Extract the (X, Y) coordinate from the center of the cell holding the provided text.  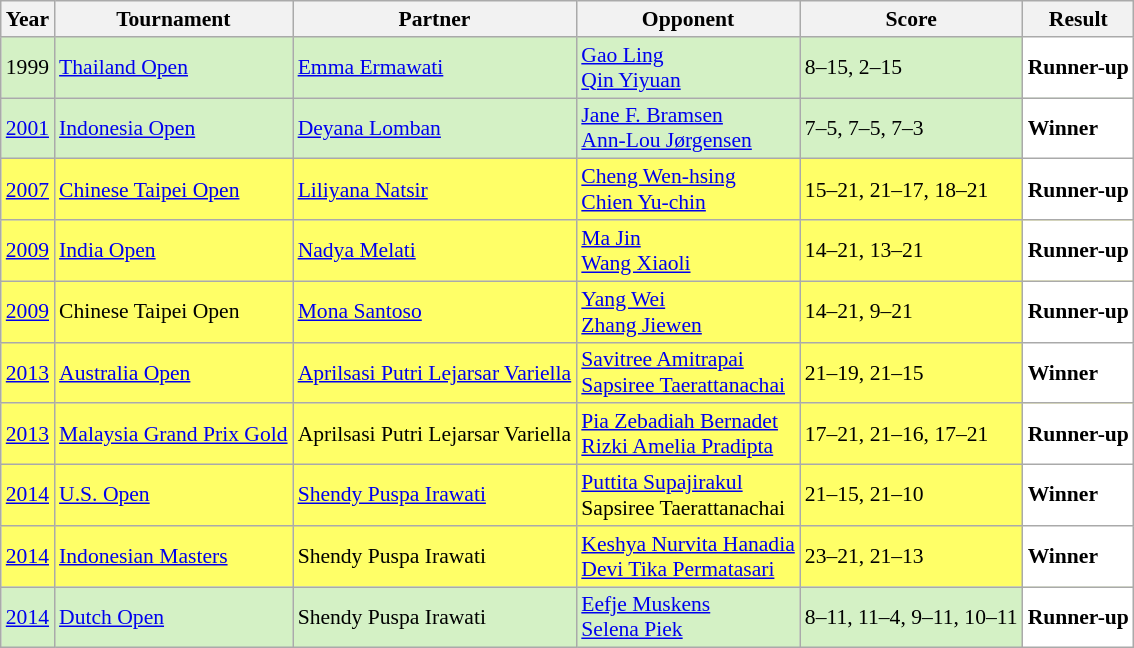
Opponent (688, 19)
14–21, 13–21 (912, 250)
Emma Ermawati (435, 68)
7–5, 7–5, 7–3 (912, 128)
23–21, 21–13 (912, 556)
Cheng Wen-hsing Chien Yu-chin (688, 190)
Yang Wei Zhang Jiewen (688, 312)
Gao Ling Qin Yiyuan (688, 68)
8–11, 11–4, 9–11, 10–11 (912, 618)
Jane F. Bramsen Ann-Lou Jørgensen (688, 128)
8–15, 2–15 (912, 68)
Puttita Supajirakul Sapsiree Taerattanachai (688, 496)
Liliyana Natsir (435, 190)
Savitree Amitrapai Sapsiree Taerattanachai (688, 372)
14–21, 9–21 (912, 312)
2007 (28, 190)
Indonesia Open (174, 128)
Score (912, 19)
15–21, 21–17, 18–21 (912, 190)
Indonesian Masters (174, 556)
Tournament (174, 19)
17–21, 21–16, 17–21 (912, 434)
Ma Jin Wang Xiaoli (688, 250)
Result (1078, 19)
Keshya Nurvita Hanadia Devi Tika Permatasari (688, 556)
Nadya Melati (435, 250)
Partner (435, 19)
Eefje Muskens Selena Piek (688, 618)
1999 (28, 68)
Dutch Open (174, 618)
21–15, 21–10 (912, 496)
Malaysia Grand Prix Gold (174, 434)
Year (28, 19)
Pia Zebadiah Bernadet Rizki Amelia Pradipta (688, 434)
2001 (28, 128)
Mona Santoso (435, 312)
Australia Open (174, 372)
India Open (174, 250)
Deyana Lomban (435, 128)
Thailand Open (174, 68)
21–19, 21–15 (912, 372)
U.S. Open (174, 496)
